Search for the cell housing the specified text and yield its [X, Y] center coordinate. 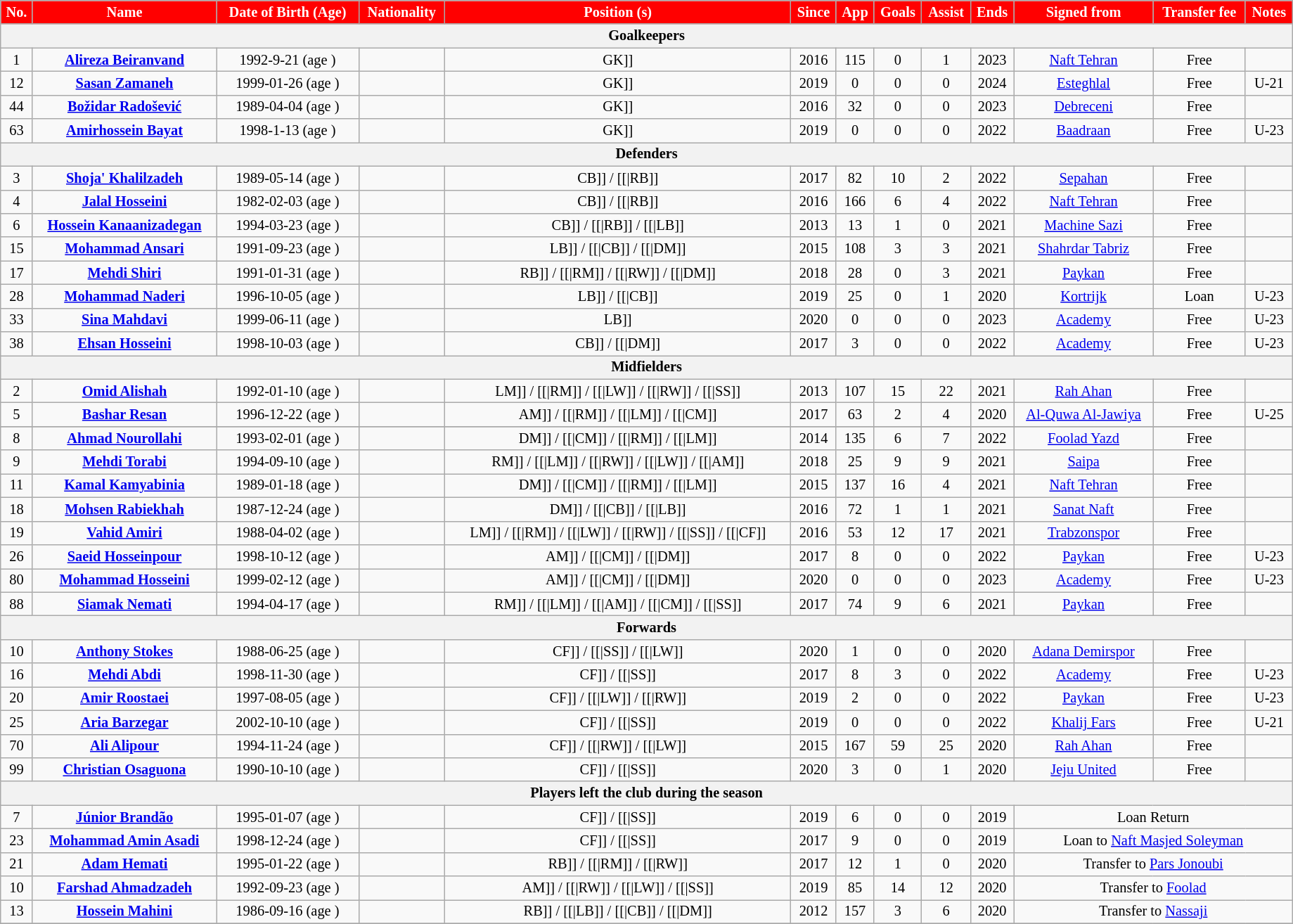
RB]] / [[|RM]] / [[|RW]] / [[|DM]] [617, 273]
1998-11-30 (age ) [288, 675]
LB]] [617, 320]
LM]] / [[|RM]] / [[|LW]] / [[|RW]] / [[|SS]] / [[|CF]] [617, 533]
Anthony Stokes [124, 651]
14 [898, 888]
20 [17, 698]
1999-01-26 (age ) [288, 83]
21 [17, 864]
80 [17, 580]
1999-02-12 (age ) [288, 580]
Saipa [1083, 462]
1982-02-03 (age ) [288, 202]
1997-08-05 (age ) [288, 698]
Forwards [647, 627]
Mehdi Torabi [124, 462]
No. [17, 12]
Jeju United [1083, 769]
99 [17, 769]
70 [17, 746]
Božidar Radošević [124, 107]
Shoja' Khalilzadeh [124, 178]
1992-9-21 (age ) [288, 60]
88 [17, 604]
1989-05-14 (age ) [288, 178]
19 [17, 533]
CF]] / [[|SS]] / [[|LW]] [617, 651]
RM]] / [[|LM]] / [[|AM]] / [[|CM]] / [[|SS]] [617, 604]
22 [946, 391]
Position (s) [617, 12]
Jalal Hosseini [124, 202]
Ahmad Nourollahi [124, 438]
AM]] / [[|RW]] / [[|LW]] / [[|SS]] [617, 888]
Amir Roostaei [124, 698]
Midfielders [647, 367]
18 [17, 509]
1994-04-17 (age ) [288, 604]
1994-03-23 (age ) [288, 225]
Baadraan [1083, 131]
Ehsan Hosseini [124, 344]
CF]] / [[|RW]] / [[|LW]] [617, 746]
U-25 [1268, 414]
Players left the club during the season [647, 793]
107 [855, 391]
135 [855, 438]
38 [17, 344]
Adam Hemati [124, 864]
Mohammad Naderi [124, 296]
Amirhossein Bayat [124, 131]
82 [855, 178]
1995-01-22 (age ) [288, 864]
Loan [1199, 296]
Kamal Kamyabinia [124, 485]
Transfer fee [1199, 12]
5 [17, 414]
Machine Sazi [1083, 225]
Mohammad Amin Asadi [124, 840]
1989-01-18 (age ) [288, 485]
Kortrijk [1083, 296]
1993-02-01 (age ) [288, 438]
1995-01-07 (age ) [288, 817]
RB]] / [[|RM]] / [[|RW]] [617, 864]
1998-10-12 (age ) [288, 556]
Saeid Hosseinpour [124, 556]
Mohammad Hosseini [124, 580]
2012 [813, 911]
Shahrdar Tabriz [1083, 249]
CF]] / [[|LW]] / [[|RW]] [617, 698]
Trabzonspor [1083, 533]
1994-09-10 (age ) [288, 462]
LB]] / [[|CB]] / [[|DM]] [617, 249]
Mehdi Abdi [124, 675]
Al-Quwa Al-Jawiya [1083, 414]
Omid Alishah [124, 391]
108 [855, 249]
1992-09-23 (age ) [288, 888]
33 [17, 320]
CB]] / [[|DM]] [617, 344]
App [855, 12]
2002-10-10 (age ) [288, 722]
Adana Demirspor [1083, 651]
Ends [992, 12]
Mohsen Rabiekhah [124, 509]
Sepahan [1083, 178]
Name [124, 12]
Mehdi Shiri [124, 273]
1991-09-23 (age ) [288, 249]
Siamak Nemati [124, 604]
Farshad Ahmadzadeh [124, 888]
53 [855, 533]
2014 [813, 438]
Signed from [1083, 12]
72 [855, 509]
Transfer to Pars Jonoubi [1153, 864]
1998-10-03 (age ) [288, 344]
1996-12-22 (age ) [288, 414]
LB]] / [[|CB]] [617, 296]
23 [17, 840]
Assist [946, 12]
1998-12-24 (age ) [288, 840]
AM]] / [[|RM]] / [[|LM]] / [[|CM]] [617, 414]
1986-09-16 (age ) [288, 911]
167 [855, 746]
1989-04-04 (age ) [288, 107]
Loan Return [1153, 817]
CB]] / [[|RB]] / [[|LB]] [617, 225]
11 [17, 485]
Since [813, 12]
RB]] / [[|LB]] / [[|CB]] / [[|DM]] [617, 911]
1991-01-31 (age ) [288, 273]
137 [855, 485]
Goals [898, 12]
RM]] / [[|LM]] / [[|RW]] / [[|LW]] / [[|AM]] [617, 462]
Hossein Kanaanizadegan [124, 225]
Debreceni [1083, 107]
1996-10-05 (age ) [288, 296]
Mohammad Ansari [124, 249]
Ali Alipour [124, 746]
Goalkeepers [647, 36]
59 [898, 746]
Khalij Fars [1083, 722]
74 [855, 604]
Bashar Resan [124, 414]
Date of Birth (Age) [288, 12]
1987-12-24 (age ) [288, 509]
Foolad Yazd [1083, 438]
1998-1-13 (age ) [288, 131]
Júnior Brandão [124, 817]
DM]] / [[|CB]] / [[|LB]] [617, 509]
1990-10-10 (age ) [288, 769]
Sasan Zamaneh [124, 83]
Hossein Mahini [124, 911]
1988-04-02 (age ) [288, 533]
Aria Barzegar [124, 722]
Transfer to Foolad [1153, 888]
Loan to Naft Masjed Soleyman [1153, 840]
85 [855, 888]
Nationality [401, 12]
157 [855, 911]
1999-06-11 (age ) [288, 320]
Transfer to Nassaji [1153, 911]
Vahid Amiri [124, 533]
LM]] / [[|RM]] / [[|LW]] / [[|RW]] / [[|SS]] [617, 391]
44 [17, 107]
115 [855, 60]
Notes [1268, 12]
32 [855, 107]
2024 [992, 83]
Alireza Beiranvand [124, 60]
26 [17, 556]
1994-11-24 (age ) [288, 746]
Sanat Naft [1083, 509]
Defenders [647, 154]
Esteghlal [1083, 83]
Christian Osaguona [124, 769]
1988-06-25 (age ) [288, 651]
Sina Mahdavi [124, 320]
166 [855, 202]
1992-01-10 (age ) [288, 391]
